Output the [X, Y] coordinate of the center of the cell containing the given text.  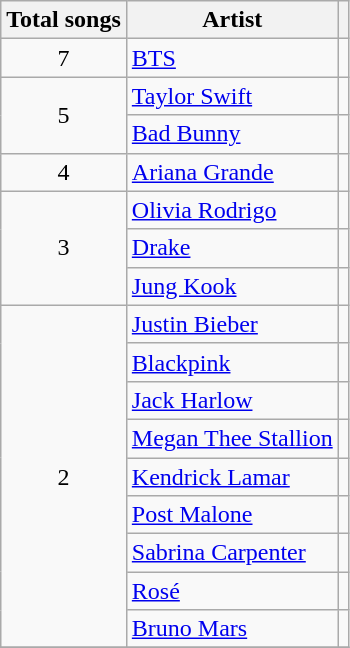
Olivia Rodrigo [232, 210]
5 [64, 115]
Artist [232, 20]
3 [64, 248]
Drake [232, 248]
Bruno Mars [232, 629]
Taylor Swift [232, 96]
4 [64, 172]
Blackpink [232, 362]
Bad Bunny [232, 134]
Rosé [232, 591]
Ariana Grande [232, 172]
Jung Kook [232, 286]
7 [64, 58]
Justin Bieber [232, 324]
BTS [232, 58]
Sabrina Carpenter [232, 553]
Post Malone [232, 515]
2 [64, 476]
Kendrick Lamar [232, 477]
Megan Thee Stallion [232, 438]
Jack Harlow [232, 400]
Total songs [64, 20]
